Find where the given text appears and provide that cell's center as [x, y] coordinate. 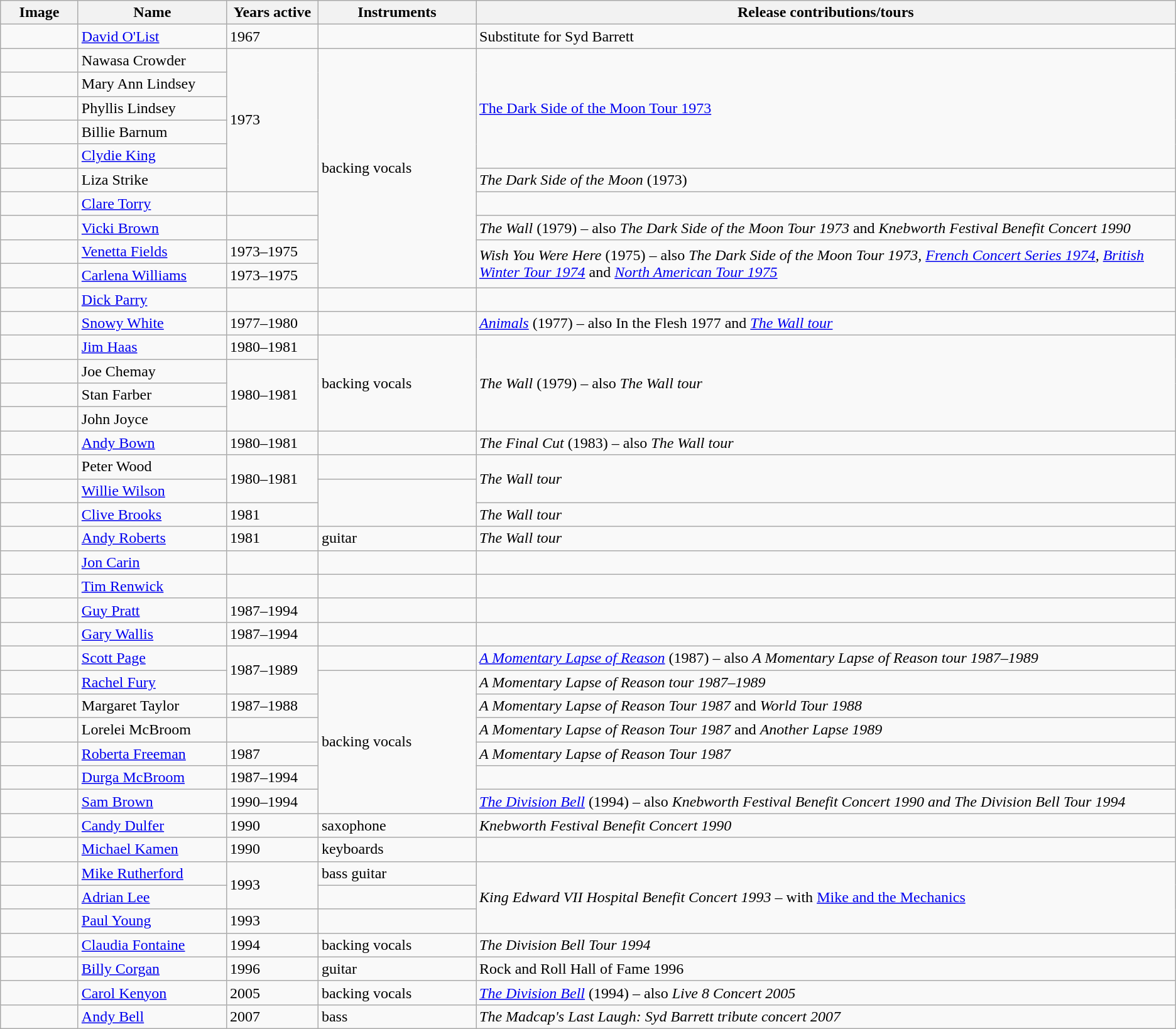
A Momentary Lapse of Reason Tour 1987 and World Tour 1988 [826, 706]
Vicki Brown [152, 227]
Michael Kamen [152, 849]
Lorelei McBroom [152, 730]
Joe Chemay [152, 371]
The Division Bell (1994) – also Live 8 Concert 2005 [826, 993]
Paul Young [152, 921]
1987–1988 [272, 706]
The Division Bell (1994) – also Knebworth Festival Benefit Concert 1990 and The Division Bell Tour 1994 [826, 802]
Mike Rutherford [152, 873]
A Momentary Lapse of Reason (1987) – also A Momentary Lapse of Reason tour 1987–1989 [826, 658]
Andy Bown [152, 443]
Rachel Fury [152, 682]
Billie Barnum [152, 132]
Roberta Freeman [152, 754]
The Dark Side of the Moon (1973) [826, 180]
1990–1994 [272, 802]
Jon Carin [152, 562]
The Division Bell Tour 1994 [826, 945]
Scott Page [152, 658]
Image [40, 13]
1987–1989 [272, 670]
Andy Bell [152, 1016]
bass guitar [397, 873]
The Wall (1979) – also The Dark Side of the Moon Tour 1973 and Knebworth Festival Benefit Concert 1990 [826, 227]
Margaret Taylor [152, 706]
Release contributions/tours [826, 13]
Rock and Roll Hall of Fame 1996 [826, 969]
Years active [272, 13]
Guy Pratt [152, 610]
keyboards [397, 849]
Snowy White [152, 324]
Durga McBroom [152, 778]
1973 [272, 120]
A Momentary Lapse of Reason Tour 1987 and Another Lapse 1989 [826, 730]
Billy Corgan [152, 969]
Name [152, 13]
Nawasa Crowder [152, 60]
Tim Renwick [152, 586]
Willie Wilson [152, 491]
Andy Roberts [152, 538]
Carlena Williams [152, 275]
Clare Torry [152, 204]
Knebworth Festival Benefit Concert 1990 [826, 825]
1987 [272, 754]
Gary Wallis [152, 634]
Venetta Fields [152, 251]
Adrian Lee [152, 897]
The Final Cut (1983) – also The Wall tour [826, 443]
A Momentary Lapse of Reason tour 1987–1989 [826, 682]
Instruments [397, 13]
saxophone [397, 825]
1977–1980 [272, 324]
1967 [272, 36]
Animals (1977) – also In the Flesh 1977 and The Wall tour [826, 324]
Clive Brooks [152, 514]
A Momentary Lapse of Reason Tour 1987 [826, 754]
Dick Parry [152, 300]
Carol Kenyon [152, 993]
Jim Haas [152, 347]
Phyllis Lindsey [152, 108]
Stan Farber [152, 395]
2005 [272, 993]
The Dark Side of the Moon Tour 1973 [826, 108]
John Joyce [152, 419]
King Edward VII Hospital Benefit Concert 1993 – with Mike and the Mechanics [826, 897]
bass [397, 1016]
Clydie King [152, 156]
Mary Ann Lindsey [152, 84]
Peter Wood [152, 467]
David O'List [152, 36]
The Wall (1979) – also The Wall tour [826, 383]
The Madcap's Last Laugh: Syd Barrett tribute concert 2007 [826, 1016]
2007 [272, 1016]
Substitute for Syd Barrett [826, 36]
Sam Brown [152, 802]
1996 [272, 969]
Liza Strike [152, 180]
Claudia Fontaine [152, 945]
Candy Dulfer [152, 825]
1994 [272, 945]
